Locate the cell with the specified text and output its (X, Y) center coordinate. 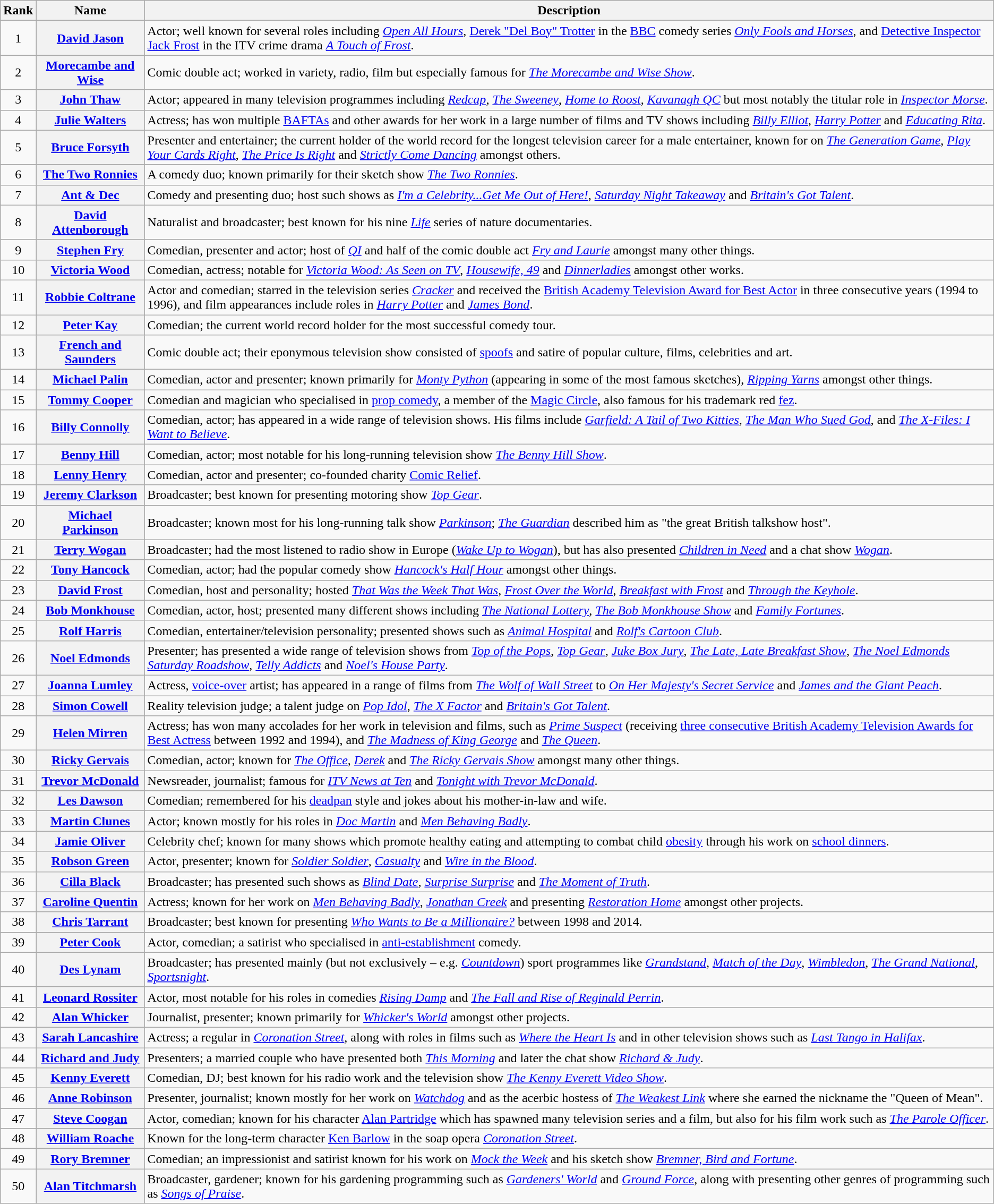
Leonard Rossiter (90, 997)
15 (18, 400)
Broadcaster; known most for his long-running talk show Parkinson; The Guardian described him as "the great British talkshow host". (569, 523)
29 (18, 733)
45 (18, 1078)
Robbie Coltrane (90, 297)
Helen Mirren (90, 733)
Actor, comedian; a satirist who specialised in anti-establishment comedy. (569, 942)
37 (18, 902)
40 (18, 970)
Comedy and presenting duo; host such shows as I'm a Celebrity...Get Me Out of Here!, Saturday Night Takeaway and Britain's Got Talent. (569, 195)
David Jason (90, 38)
Comedian, presenter and actor; host of QI and half of the comic double act Fry and Laurie amongst many other things. (569, 250)
Trevor McDonald (90, 781)
19 (18, 495)
35 (18, 861)
Rolf Harris (90, 630)
41 (18, 997)
34 (18, 841)
French and Saunders (90, 353)
27 (18, 685)
Broadcaster; best known for presenting motoring show Top Gear. (569, 495)
Simon Cowell (90, 706)
Richard and Judy (90, 1057)
10 (18, 270)
Comedian; the current world record holder for the most successful comedy tour. (569, 325)
Robson Green (90, 861)
Billy Connolly (90, 427)
Comedian, actor; known for The Office, Derek and The Ricky Gervais Show amongst many other things. (569, 761)
22 (18, 570)
Newsreader, journalist; famous for ITV News at Ten and Tonight with Trevor McDonald. (569, 781)
17 (18, 455)
9 (18, 250)
Anne Robinson (90, 1098)
Rank (18, 11)
Michael Palin (90, 380)
47 (18, 1118)
Name (90, 11)
46 (18, 1098)
Sarah Lancashire (90, 1037)
48 (18, 1139)
Comedian and magician who specialised in prop comedy, a member of the Magic Circle, also famous for his trademark red fez. (569, 400)
14 (18, 380)
1 (18, 38)
Comedian, actor; had the popular comedy show Hancock's Half Hour amongst other things. (569, 570)
Known for the long-term character Ken Barlow in the soap opera Coronation Street. (569, 1139)
John Thaw (90, 100)
David Frost (90, 590)
David Attenborough (90, 222)
26 (18, 657)
2 (18, 72)
Comic double act; their eponymous television show consisted of spoofs and satire of popular culture, films, celebrities and art. (569, 353)
Bob Monkhouse (90, 610)
Kenny Everett (90, 1078)
13 (18, 353)
Ant & Dec (90, 195)
Steve Coogan (90, 1118)
Stephen Fry (90, 250)
31 (18, 781)
Chris Tarrant (90, 922)
Actress; known for her work on Men Behaving Badly, Jonathan Creek and presenting Restoration Home amongst other projects. (569, 902)
Alan Whicker (90, 1017)
20 (18, 523)
21 (18, 550)
Actor, presenter; known for Soldier Soldier, Casualty and Wire in the Blood. (569, 861)
Julie Walters (90, 120)
Cilla Black (90, 882)
Tony Hancock (90, 570)
7 (18, 195)
Comedian, actor and presenter; known primarily for Monty Python (appearing in some of the most famous sketches), Ripping Yarns amongst other things. (569, 380)
Bruce Forsyth (90, 148)
18 (18, 475)
Morecambe and Wise (90, 72)
Joanna Lumley (90, 685)
Presenters; a married couple who have presented both This Morning and later the chat show Richard & Judy. (569, 1057)
33 (18, 821)
Broadcaster; best known for presenting Who Wants to Be a Millionaire? between 1998 and 2014. (569, 922)
49 (18, 1159)
Des Lynam (90, 970)
Peter Cook (90, 942)
8 (18, 222)
Actor; known mostly for his roles in Doc Martin and Men Behaving Badly. (569, 821)
43 (18, 1037)
38 (18, 922)
50 (18, 1186)
Comedian, DJ; best known for his radio work and the television show The Kenny Everett Video Show. (569, 1078)
Comedian, actress; notable for Victoria Wood: As Seen on TV, Housewife, 49 and Dinnerladies amongst other works. (569, 270)
Victoria Wood (90, 270)
11 (18, 297)
Caroline Quentin (90, 902)
Martin Clunes (90, 821)
Comedian, host and personality; hosted That Was the Week That Was, Frost Over the World, Breakfast with Frost and Through the Keyhole. (569, 590)
Celebrity chef; known for many shows which promote healthy eating and attempting to combat child obesity through his work on school dinners. (569, 841)
Actor, most notable for his roles in comedies Rising Damp and The Fall and Rise of Reginald Perrin. (569, 997)
36 (18, 882)
Tommy Cooper (90, 400)
Jeremy Clarkson (90, 495)
Alan Titchmarsh (90, 1186)
30 (18, 761)
Comedian, actor, host; presented many different shows including The National Lottery, The Bob Monkhouse Show and Family Fortunes. (569, 610)
Comedian, entertainer/television personality; presented shows such as Animal Hospital and Rolf's Cartoon Club. (569, 630)
32 (18, 801)
42 (18, 1017)
Comic double act; worked in variety, radio, film but especially famous for The Morecambe and Wise Show. (569, 72)
Comedian; an impressionist and satirist known for his work on Mock the Week and his sketch show Bremner, Bird and Fortune. (569, 1159)
Naturalist and broadcaster; best known for his nine Life series of nature documentaries. (569, 222)
A comedy duo; known primarily for their sketch show The Two Ronnies. (569, 175)
Michael Parkinson (90, 523)
Ricky Gervais (90, 761)
28 (18, 706)
12 (18, 325)
Comedian; remembered for his deadpan style and jokes about his mother-in-law and wife. (569, 801)
23 (18, 590)
Lenny Henry (90, 475)
Benny Hill (90, 455)
44 (18, 1057)
Journalist, presenter; known primarily for Whicker's World amongst other projects. (569, 1017)
Rory Bremner (90, 1159)
Noel Edmonds (90, 657)
Jamie Oliver (90, 841)
25 (18, 630)
5 (18, 148)
Description (569, 11)
4 (18, 120)
Broadcaster; had the most listened to radio show in Europe (Wake Up to Wogan), but has also presented Children in Need and a chat show Wogan. (569, 550)
Broadcaster; has presented such shows as Blind Date, Surprise Surprise and The Moment of Truth. (569, 882)
Reality television judge; a talent judge on Pop Idol, The X Factor and Britain's Got Talent. (569, 706)
Les Dawson (90, 801)
Comedian, actor and presenter; co-founded charity Comic Relief. (569, 475)
Comedian, actor; most notable for his long-running television show The Benny Hill Show. (569, 455)
The Two Ronnies (90, 175)
William Roache (90, 1139)
3 (18, 100)
Terry Wogan (90, 550)
6 (18, 175)
16 (18, 427)
39 (18, 942)
24 (18, 610)
Peter Kay (90, 325)
